For the text-containing cell, return its midpoint in [x, y] coordinate format. 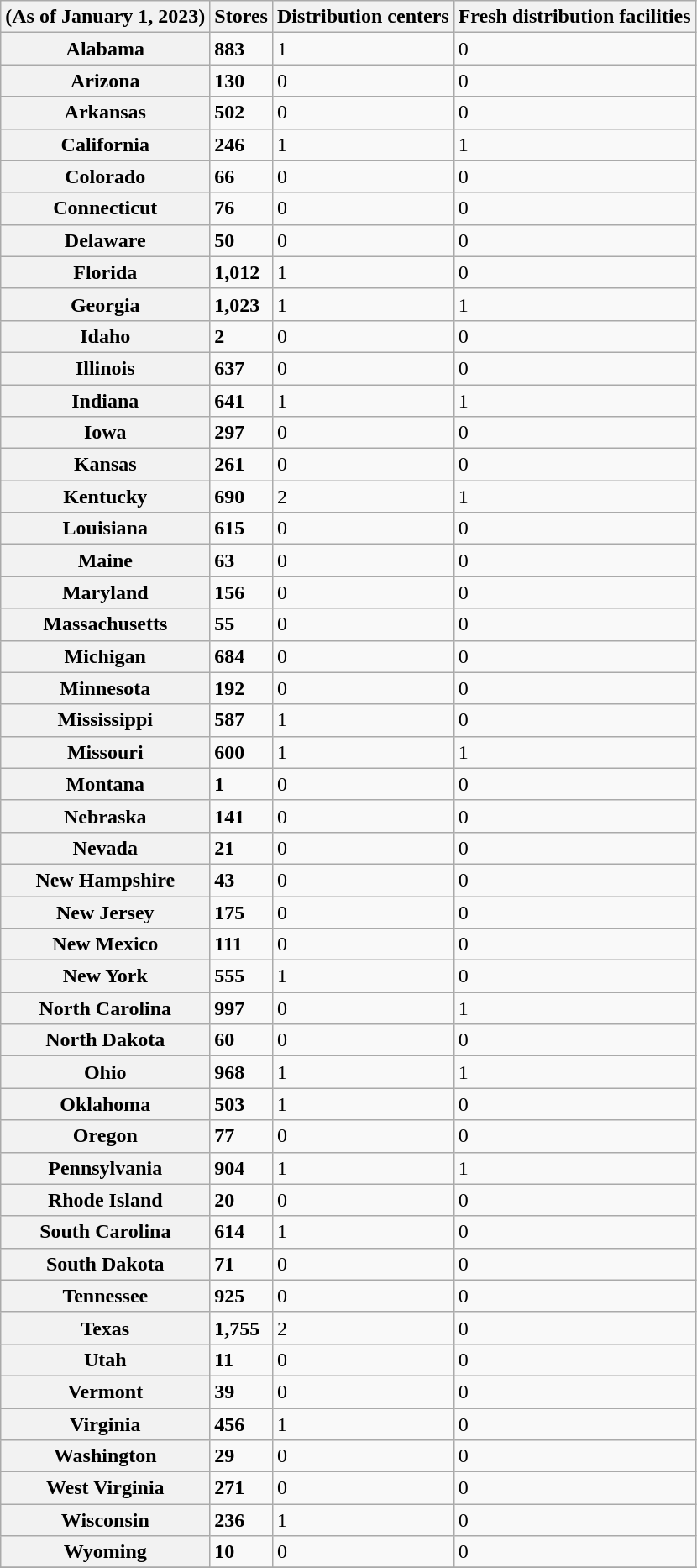
43 [242, 880]
641 [242, 401]
South Carolina [106, 1232]
Kentucky [106, 497]
New Mexico [106, 944]
66 [242, 176]
Iowa [106, 433]
South Dakota [106, 1264]
141 [242, 816]
600 [242, 752]
77 [242, 1136]
Rhode Island [106, 1200]
71 [242, 1264]
Arkansas [106, 113]
New Hampshire [106, 880]
1,755 [242, 1328]
Michigan [106, 656]
21 [242, 848]
New Jersey [106, 912]
587 [242, 720]
684 [242, 656]
Maine [106, 560]
Utah [106, 1360]
Wyoming [106, 1552]
60 [242, 1040]
925 [242, 1296]
236 [242, 1520]
Nevada [106, 848]
11 [242, 1360]
Wisconsin [106, 1520]
968 [242, 1072]
130 [242, 81]
883 [242, 49]
50 [242, 240]
39 [242, 1392]
156 [242, 592]
503 [242, 1104]
555 [242, 976]
Oregon [106, 1136]
North Carolina [106, 1008]
615 [242, 529]
Mississippi [106, 720]
Alabama [106, 49]
690 [242, 497]
Illinois [106, 368]
637 [242, 368]
904 [242, 1168]
Indiana [106, 401]
1,023 [242, 304]
Arizona [106, 81]
192 [242, 688]
Missouri [106, 752]
456 [242, 1424]
Fresh distribution facilities [574, 17]
111 [242, 944]
Minnesota [106, 688]
10 [242, 1552]
Georgia [106, 304]
261 [242, 465]
997 [242, 1008]
Montana [106, 784]
502 [242, 113]
271 [242, 1488]
Washington [106, 1456]
297 [242, 433]
246 [242, 145]
North Dakota [106, 1040]
Texas [106, 1328]
Oklahoma [106, 1104]
Stores [242, 17]
1,012 [242, 272]
55 [242, 624]
63 [242, 560]
20 [242, 1200]
Pennsylvania [106, 1168]
Nebraska [106, 816]
Maryland [106, 592]
Kansas [106, 465]
Idaho [106, 336]
29 [242, 1456]
Louisiana [106, 529]
Connecticut [106, 208]
Florida [106, 272]
(As of January 1, 2023) [106, 17]
Tennessee [106, 1296]
Delaware [106, 240]
Colorado [106, 176]
West Virginia [106, 1488]
Massachusetts [106, 624]
California [106, 145]
New York [106, 976]
Virginia [106, 1424]
614 [242, 1232]
76 [242, 208]
Distribution centers [363, 17]
Vermont [106, 1392]
Ohio [106, 1072]
175 [242, 912]
